From the cell containing the given text, extract its center point as (X, Y) coordinate. 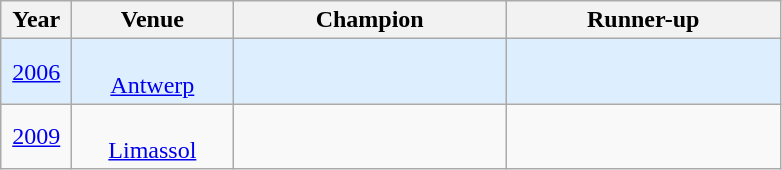
Champion (370, 20)
Venue (152, 20)
2006 (36, 72)
Limassol (152, 136)
2009 (36, 136)
Runner-up (643, 20)
Year (36, 20)
Antwerp (152, 72)
